Return the [x, y] coordinate for the center point of the cell that contains the specified text.  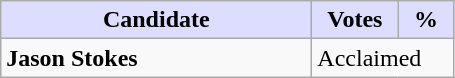
Candidate [156, 20]
Acclaimed [383, 58]
% [426, 20]
Votes [355, 20]
Jason Stokes [156, 58]
